Identify which cell holds the provided text, then report its [x, y] central coordinate. 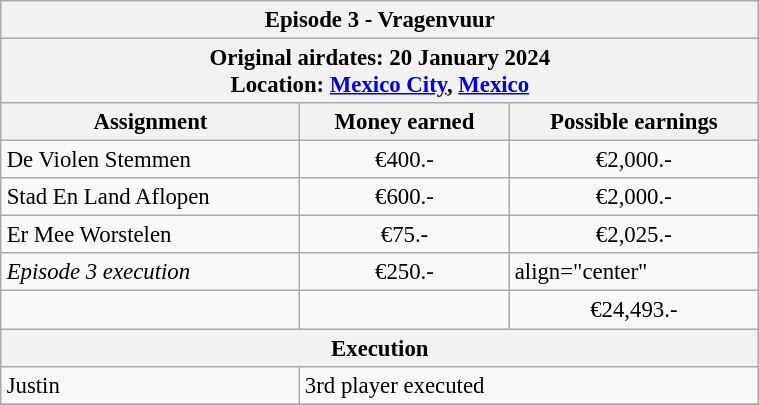
3rd player executed [530, 385]
€75.- [405, 235]
Money earned [405, 122]
Execution [380, 347]
Assignment [150, 122]
De Violen Stemmen [150, 160]
Stad En Land Aflopen [150, 197]
Episode 3 execution [150, 272]
€24,493.- [634, 310]
€250.- [405, 272]
Original airdates: 20 January 2024Location: Mexico City, Mexico [380, 70]
€400.- [405, 160]
€2,025.- [634, 235]
Er Mee Worstelen [150, 235]
Possible earnings [634, 122]
align="center" [634, 272]
€600.- [405, 197]
Justin [150, 385]
Episode 3 - Vragenvuur [380, 20]
